Output the [x, y] coordinate of the center of the cell containing the given text.  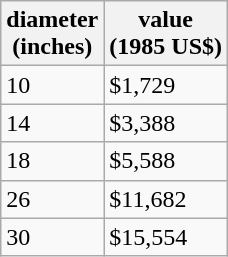
diameter(inches) [52, 34]
10 [52, 85]
30 [52, 237]
$5,588 [166, 161]
14 [52, 123]
$3,388 [166, 123]
value(1985 US$) [166, 34]
$15,554 [166, 237]
$1,729 [166, 85]
18 [52, 161]
$11,682 [166, 199]
26 [52, 199]
